Provide the (x, y) coordinate of the cell's center where the given text is located.  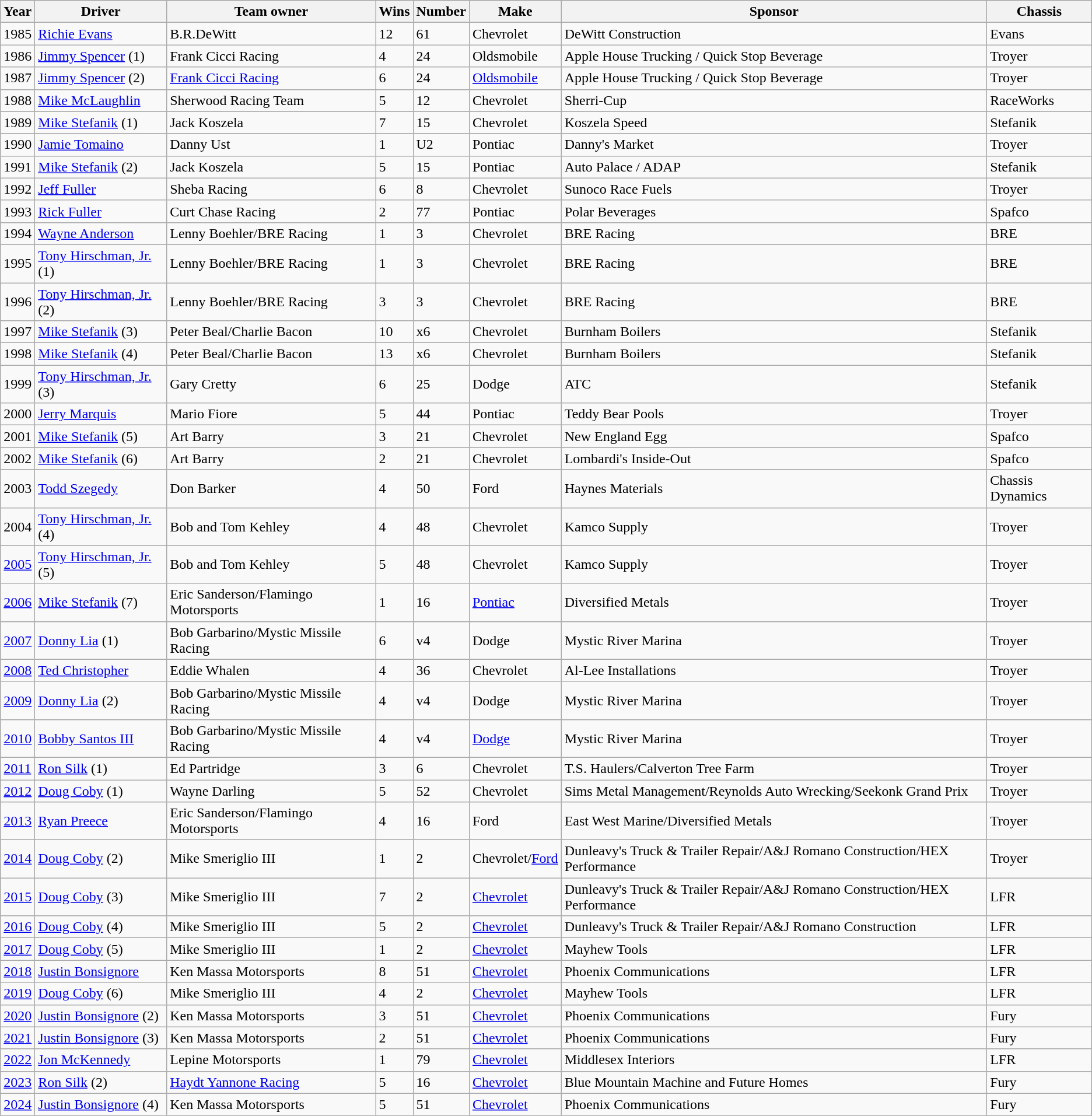
DeWitt Construction (773, 34)
Doug Coby (3) (101, 897)
Danny Ust (271, 145)
1989 (17, 123)
Donny Lia (1) (101, 641)
Haydt Yannone Racing (271, 1082)
1985 (17, 34)
2017 (17, 949)
Chevrolet/Ford (515, 859)
Donny Lia (2) (101, 700)
Ron Silk (1) (101, 768)
2021 (17, 1038)
Doug Coby (4) (101, 927)
Lepine Motorsports (271, 1060)
RaceWorks (1039, 100)
1996 (17, 301)
Jamie Tomaino (101, 145)
2023 (17, 1082)
Lombardi's Inside-Out (773, 459)
Mike Stefanik (1) (101, 123)
2008 (17, 670)
44 (441, 414)
Doug Coby (5) (101, 949)
Richie Evans (101, 34)
2022 (17, 1060)
Mike Stefanik (5) (101, 436)
2020 (17, 1016)
Mike Stefanik (4) (101, 354)
1993 (17, 211)
1991 (17, 167)
2013 (17, 821)
Jerry Marquis (101, 414)
Al-Lee Installations (773, 670)
Mike McLaughlin (101, 100)
Middlesex Interiors (773, 1060)
1992 (17, 189)
Polar Beverages (773, 211)
1995 (17, 264)
Don Barker (271, 489)
2014 (17, 859)
2005 (17, 565)
Gary Cretty (271, 384)
Doug Coby (6) (101, 993)
1987 (17, 78)
2007 (17, 641)
Sims Metal Management/Reynolds Auto Wrecking/Seekonk Grand Prix (773, 790)
Tony Hirschman, Jr. (2) (101, 301)
Ron Silk (2) (101, 1082)
Tony Hirschman, Jr. (4) (101, 526)
2011 (17, 768)
77 (441, 211)
Auto Palace / ADAP (773, 167)
1990 (17, 145)
Driver (101, 12)
Sunoco Race Fuels (773, 189)
2003 (17, 489)
Jeff Fuller (101, 189)
Doug Coby (1) (101, 790)
ATC (773, 384)
50 (441, 489)
79 (441, 1060)
2012 (17, 790)
Mike Stefanik (2) (101, 167)
Todd Szegedy (101, 489)
1997 (17, 332)
Haynes Materials (773, 489)
Evans (1039, 34)
Wayne Anderson (101, 233)
Diversified Metals (773, 602)
Mike Stefanik (6) (101, 459)
52 (441, 790)
1998 (17, 354)
Chassis (1039, 12)
Sherwood Racing Team (271, 100)
Tony Hirschman, Jr. (5) (101, 565)
Mike Stefanik (7) (101, 602)
Mike Stefanik (3) (101, 332)
Mario Fiore (271, 414)
2015 (17, 897)
Make (515, 12)
Danny's Market (773, 145)
Number (441, 12)
T.S. Haulers/Calverton Tree Farm (773, 768)
Rick Fuller (101, 211)
Tony Hirschman, Jr. (3) (101, 384)
Teddy Bear Pools (773, 414)
U2 (441, 145)
Jimmy Spencer (2) (101, 78)
2001 (17, 436)
Bobby Santos III (101, 739)
1986 (17, 56)
1999 (17, 384)
10 (394, 332)
Sherri-Cup (773, 100)
Justin Bonsignore (3) (101, 1038)
2004 (17, 526)
2010 (17, 739)
B.R.DeWitt (271, 34)
Doug Coby (2) (101, 859)
Ed Partridge (271, 768)
Koszela Speed (773, 123)
Sponsor (773, 12)
Ryan Preece (101, 821)
Jimmy Spencer (1) (101, 56)
Chassis Dynamics (1039, 489)
2018 (17, 971)
Jon McKennedy (101, 1060)
Eddie Whalen (271, 670)
2006 (17, 602)
13 (394, 354)
Tony Hirschman, Jr. (1) (101, 264)
Wins (394, 12)
2016 (17, 927)
New England Egg (773, 436)
61 (441, 34)
2002 (17, 459)
Year (17, 12)
Justin Bonsignore (4) (101, 1104)
Blue Mountain Machine and Future Homes (773, 1082)
Sheba Racing (271, 189)
Curt Chase Racing (271, 211)
Justin Bonsignore (101, 971)
25 (441, 384)
36 (441, 670)
Wayne Darling (271, 790)
2000 (17, 414)
2024 (17, 1104)
2019 (17, 993)
Team owner (271, 12)
East West Marine/Diversified Metals (773, 821)
Ted Christopher (101, 670)
Justin Bonsignore (2) (101, 1016)
1988 (17, 100)
1994 (17, 233)
2009 (17, 700)
Dunleavy's Truck & Trailer Repair/A&J Romano Construction (773, 927)
